Detect which cell encompasses the target text, then output its (x, y) center coordinate. 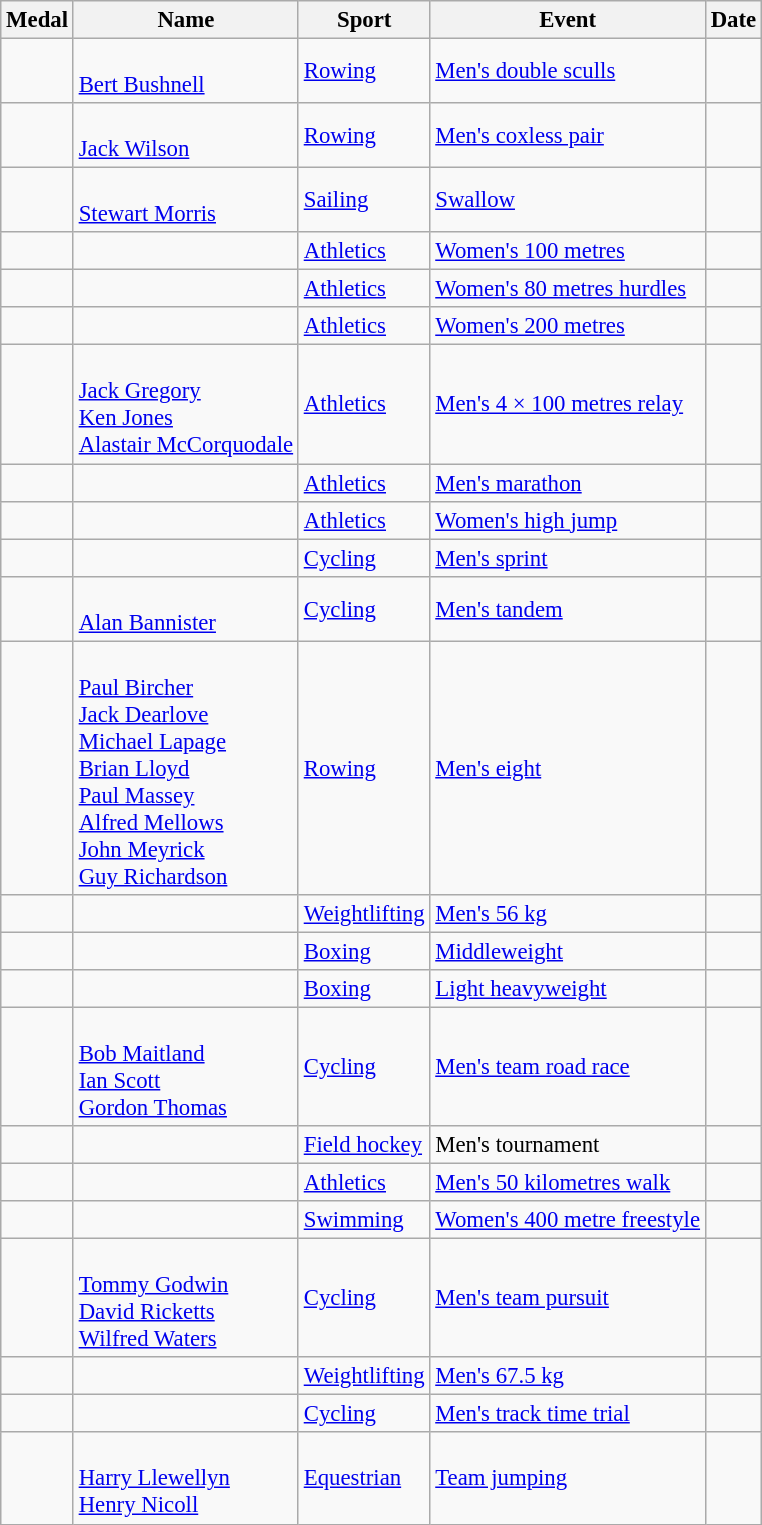
Swimming (364, 1220)
Women's 200 metres (568, 327)
Medal (38, 20)
Sailing (364, 200)
Men's sprint (568, 558)
Men's eight (568, 768)
Paul BircherJack DearloveMichael LapageBrian LloydPaul MasseyAlfred MellowsJohn MeyrickGuy Richardson (186, 768)
Men's tandem (568, 608)
Men's 4 × 100 metres relay (568, 404)
Women's high jump (568, 520)
Jack Wilson (186, 136)
Middleweight (568, 951)
Team jumping (568, 1479)
Alan Bannister (186, 608)
Swallow (568, 200)
Date (733, 20)
Men's coxless pair (568, 136)
Name (186, 20)
Light heavyweight (568, 989)
Bert Bushnell (186, 72)
Men's 50 kilometres walk (568, 1183)
Men's team road race (568, 1066)
Men's marathon (568, 483)
Harry LlewellynHenry Nicoll (186, 1479)
Equestrian (364, 1479)
Men's double sculls (568, 72)
Event (568, 20)
Men's 67.5 kg (568, 1376)
Men's team pursuit (568, 1298)
Men's 56 kg (568, 914)
Men's track time trial (568, 1414)
Stewart Morris (186, 200)
Women's 400 metre freestyle (568, 1220)
Women's 100 metres (568, 251)
Women's 80 metres hurdles (568, 289)
Field hockey (364, 1145)
Jack GregoryKen JonesAlastair McCorquodale (186, 404)
Sport (364, 20)
Tommy GodwinDavid RickettsWilfred Waters (186, 1298)
Bob MaitlandIan ScottGordon Thomas (186, 1066)
Men's tournament (568, 1145)
